Pinpoint the cell where the given text exists, returning its [X, Y] midpoint coordinate. 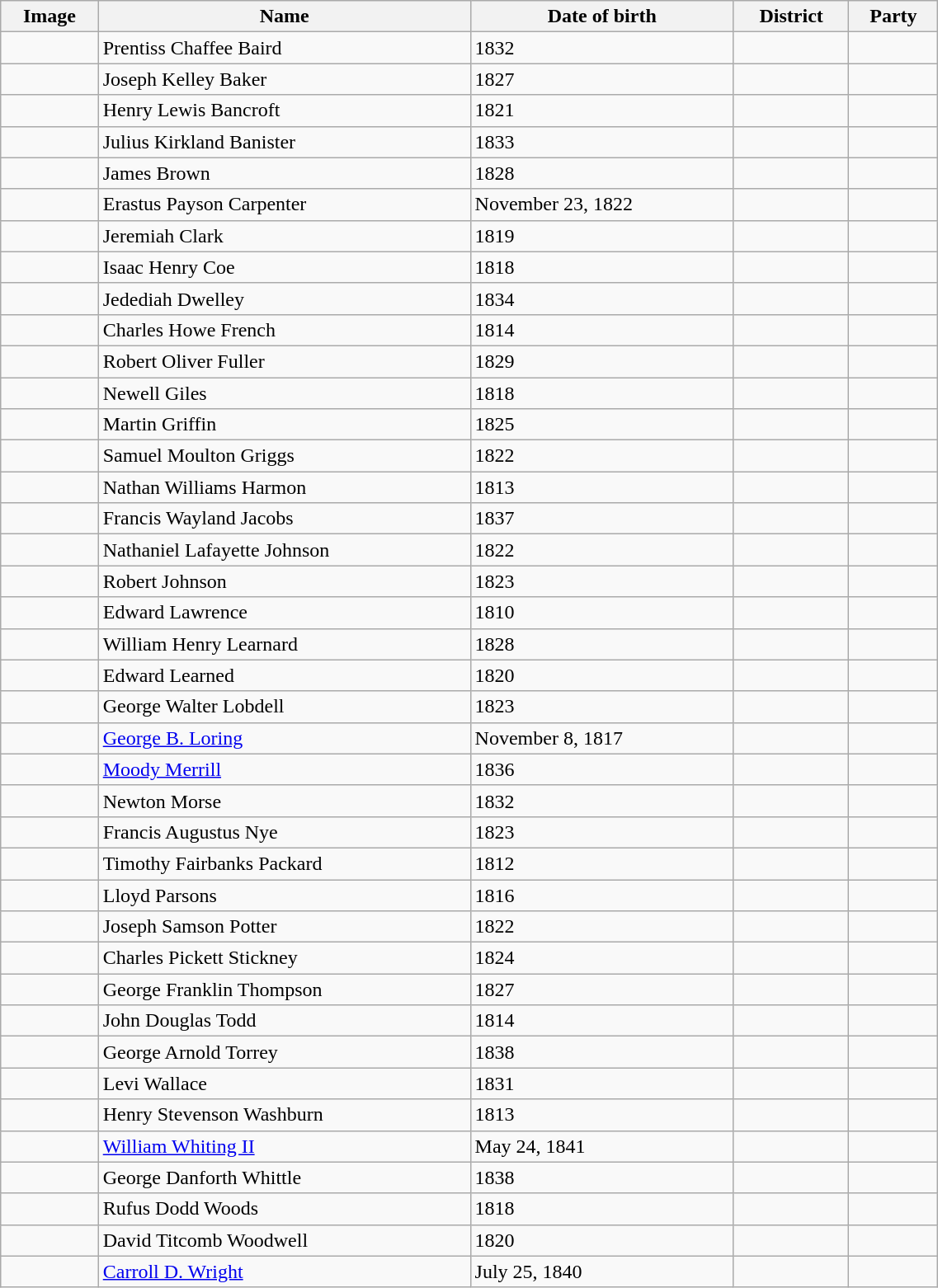
July 25, 1840 [602, 1272]
1812 [602, 863]
Edward Lawrence [284, 613]
Joseph Samson Potter [284, 927]
1819 [602, 236]
Date of birth [602, 16]
Newell Giles [284, 393]
1829 [602, 361]
Francis Wayland Jacobs [284, 519]
1810 [602, 613]
Joseph Kelley Baker [284, 79]
Henry Stevenson Washburn [284, 1115]
District [790, 16]
1833 [602, 142]
November 8, 1817 [602, 738]
Isaac Henry Coe [284, 267]
George Arnold Torrey [284, 1052]
Image [49, 16]
Carroll D. Wright [284, 1272]
November 23, 1822 [602, 204]
Moody Merrill [284, 769]
Erastus Payson Carpenter [284, 204]
Henry Lewis Bancroft [284, 110]
James Brown [284, 173]
1831 [602, 1084]
Lloyd Parsons [284, 895]
1834 [602, 298]
1816 [602, 895]
Jedediah Dwelley [284, 298]
May 24, 1841 [602, 1146]
Name [284, 16]
Prentiss Chaffee Baird [284, 48]
George Franklin Thompson [284, 990]
William Whiting II [284, 1146]
Edward Learned [284, 675]
John Douglas Todd [284, 1021]
Levi Wallace [284, 1084]
1824 [602, 958]
Martin Griffin [284, 425]
1821 [602, 110]
Charles Pickett Stickney [284, 958]
Francis Augustus Nye [284, 832]
Rufus Dodd Woods [284, 1209]
Nathaniel Lafayette Johnson [284, 550]
George Danforth Whittle [284, 1178]
Samuel Moulton Griggs [284, 456]
Jeremiah Clark [284, 236]
Julius Kirkland Banister [284, 142]
Charles Howe French [284, 330]
1837 [602, 519]
George B. Loring [284, 738]
David Titcomb Woodwell [284, 1240]
1836 [602, 769]
1825 [602, 425]
Party [893, 16]
Timothy Fairbanks Packard [284, 863]
Robert Oliver Fuller [284, 361]
George Walter Lobdell [284, 707]
William Henry Learnard [284, 644]
Robert Johnson [284, 581]
Nathan Williams Harmon [284, 487]
Newton Morse [284, 801]
